Locate the cell with the specified text and output its (x, y) center coordinate. 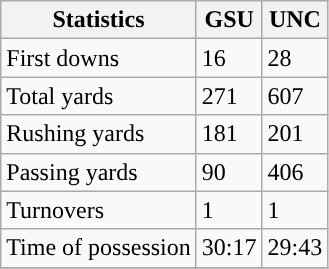
16 (229, 58)
Total yards (99, 96)
201 (295, 134)
GSU (229, 20)
Time of possession (99, 248)
406 (295, 172)
Turnovers (99, 210)
First downs (99, 58)
271 (229, 96)
607 (295, 96)
Rushing yards (99, 134)
UNC (295, 20)
90 (229, 172)
181 (229, 134)
29:43 (295, 248)
30:17 (229, 248)
Statistics (99, 20)
Passing yards (99, 172)
28 (295, 58)
